Return (x, y) of the center of cell containing provided text 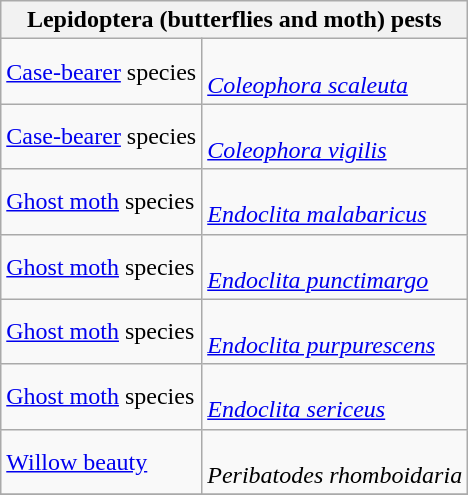
Peribatodes rhomboidaria (335, 462)
Coleophora scaleuta (335, 72)
Endoclita sericeus (335, 396)
Endoclita purpurescens (335, 332)
Coleophora vigilis (335, 136)
Willow beauty (102, 462)
Endoclita malabaricus (335, 202)
Lepidoptera (butterflies and moth) pests (234, 20)
Endoclita punctimargo (335, 266)
